Provide the (x, y) coordinate of the cell's center where the given text is located.  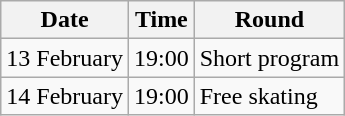
14 February (65, 96)
13 February (65, 58)
Date (65, 20)
Free skating (269, 96)
Short program (269, 58)
Time (161, 20)
Round (269, 20)
